Determine the (X, Y) coordinate at the center of the cell enclosing the given text.  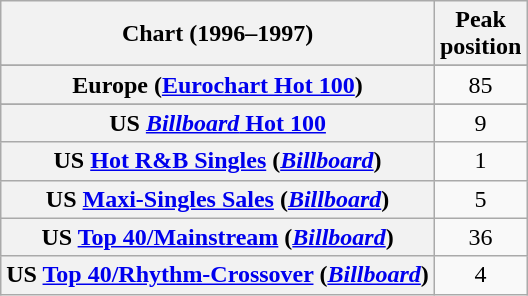
US Top 40/Mainstream (Billboard) (218, 237)
1 (480, 161)
4 (480, 275)
36 (480, 237)
5 (480, 199)
US Top 40/Rhythm-Crossover (Billboard) (218, 275)
9 (480, 123)
Chart (1996–1997) (218, 34)
Peakposition (480, 34)
US Billboard Hot 100 (218, 123)
85 (480, 85)
US Hot R&B Singles (Billboard) (218, 161)
US Maxi-Singles Sales (Billboard) (218, 199)
Europe (Eurochart Hot 100) (218, 85)
